Detect which cell encompasses the target text, then output its (X, Y) center coordinate. 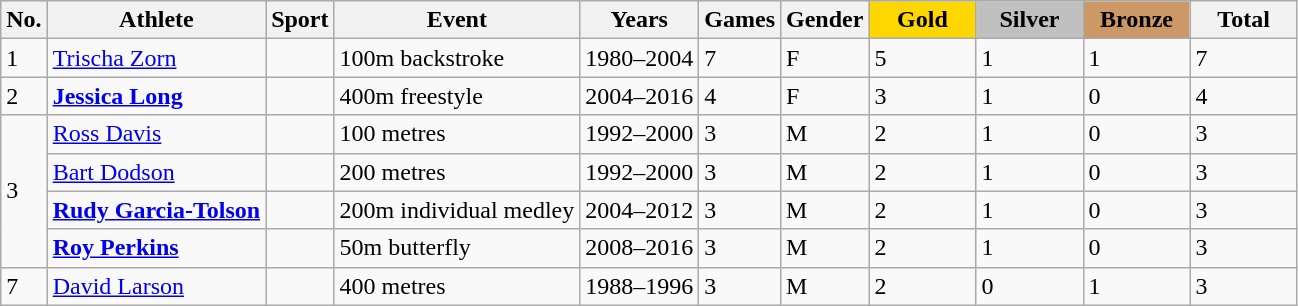
Trischa Zorn (156, 58)
Gender (825, 20)
400m freestyle (457, 96)
Gold (922, 20)
2004–2012 (640, 210)
Silver (1030, 20)
Athlete (156, 20)
Event (457, 20)
2008–2016 (640, 248)
1988–1996 (640, 286)
100m backstroke (457, 58)
Bronze (1136, 20)
Games (740, 20)
Years (640, 20)
Roy Perkins (156, 248)
400 metres (457, 286)
100 metres (457, 134)
No. (24, 20)
5 (922, 58)
David Larson (156, 286)
Total (1244, 20)
200m individual medley (457, 210)
Bart Dodson (156, 172)
Ross Davis (156, 134)
Sport (300, 20)
1980–2004 (640, 58)
2004–2016 (640, 96)
Rudy Garcia-Tolson (156, 210)
Jessica Long (156, 96)
50m butterfly (457, 248)
200 metres (457, 172)
